Scan for the cell matching the given text and deliver its [x, y] coordinate at center. 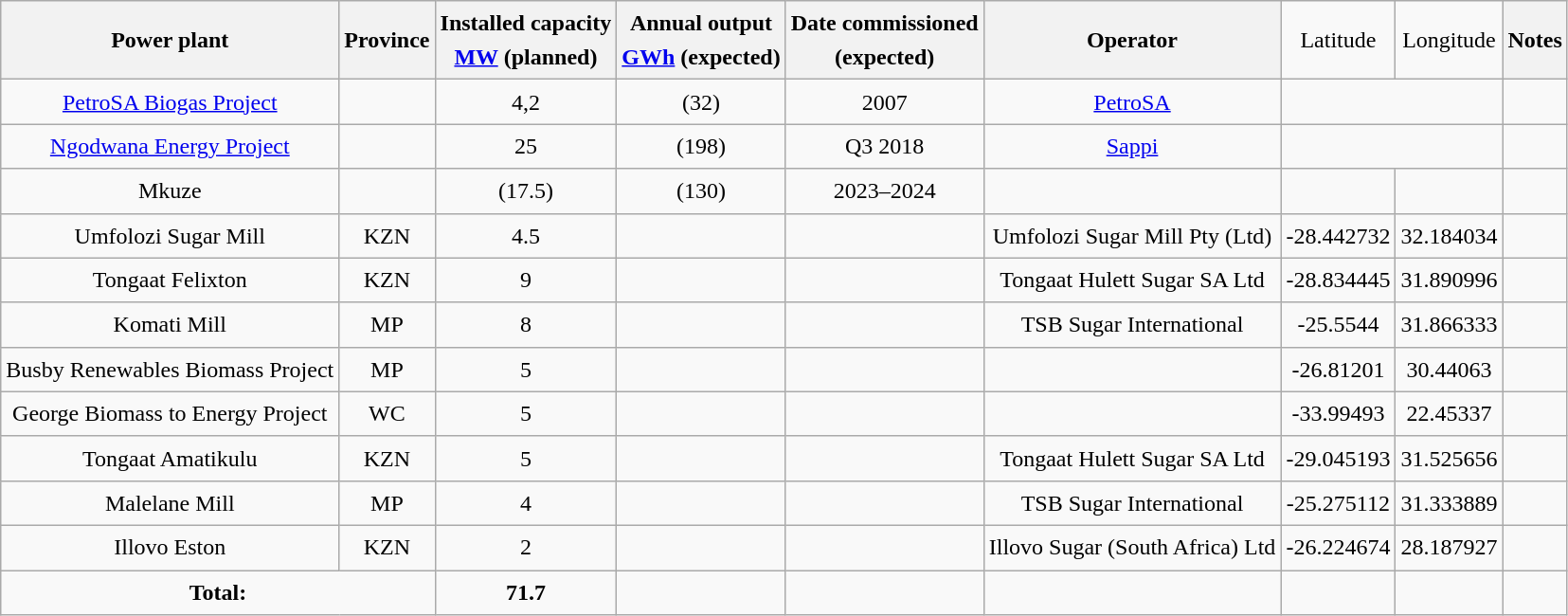
31.333889 [1450, 502]
-25.5544 [1338, 324]
Installed capacityMW (planned) [526, 40]
(32) [701, 102]
-29.045193 [1338, 459]
PetroSA [1132, 102]
31.525656 [1450, 459]
31.890996 [1450, 281]
-26.81201 [1338, 370]
Tongaat Amatikulu [171, 459]
22.45337 [1450, 413]
Q3 2018 [885, 146]
PetroSA Biogas Project [171, 102]
(198) [701, 146]
-25.275112 [1338, 502]
Tongaat Felixton [171, 281]
Operator [1132, 40]
Notes [1535, 40]
-26.224674 [1338, 548]
Komati Mill [171, 324]
71.7 [526, 593]
Date commissioned(expected) [885, 40]
Illovo Eston [171, 548]
WC [387, 413]
Province [387, 40]
2007 [885, 102]
-28.834445 [1338, 281]
-28.442732 [1338, 235]
8 [526, 324]
25 [526, 146]
-33.99493 [1338, 413]
Longitude [1450, 40]
Umfolozi Sugar Mill Pty (Ltd) [1132, 235]
Annual outputGWh (expected) [701, 40]
4 [526, 502]
4.5 [526, 235]
30.44063 [1450, 370]
31.866333 [1450, 324]
Mkuze [171, 191]
Ngodwana Energy Project [171, 146]
Latitude [1338, 40]
28.187927 [1450, 548]
(130) [701, 191]
2 [526, 548]
Sappi [1132, 146]
George Biomass to Energy Project [171, 413]
2023–2024 [885, 191]
9 [526, 281]
Malelane Mill [171, 502]
Power plant [171, 40]
Illovo Sugar (South Africa) Ltd [1132, 548]
(17.5) [526, 191]
Total: [218, 593]
Busby Renewables Biomass Project [171, 370]
Umfolozi Sugar Mill [171, 235]
4,2 [526, 102]
32.184034 [1450, 235]
